For the text-containing cell, return its midpoint in [X, Y] coordinate format. 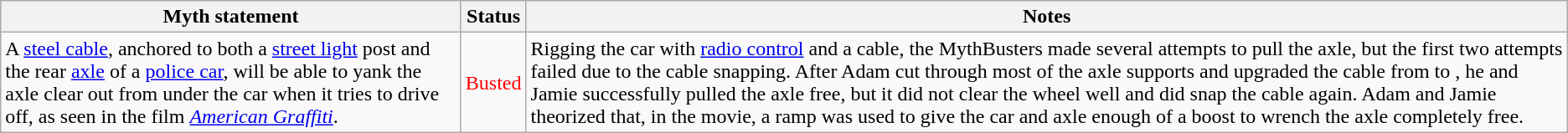
Notes [1047, 17]
Myth statement [231, 17]
Status [493, 17]
Busted [493, 82]
